From the cell containing the given text, extract its center point as [x, y] coordinate. 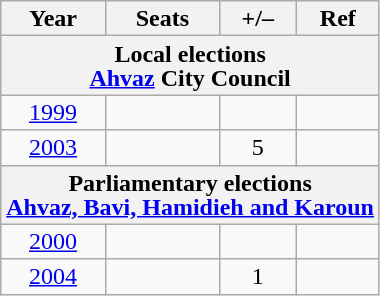
5 [258, 148]
Parliamentary electionsAhvaz, Bavi, Hamidieh and Karoun [190, 194]
2003 [54, 148]
Ref [338, 18]
2000 [54, 242]
1 [258, 276]
1999 [54, 112]
Seats [162, 18]
2004 [54, 276]
Local electionsAhvaz City Council [190, 66]
+/– [258, 18]
Year [54, 18]
